Capture the cell that displays the provided text and extract its [x, y] central coordinate. 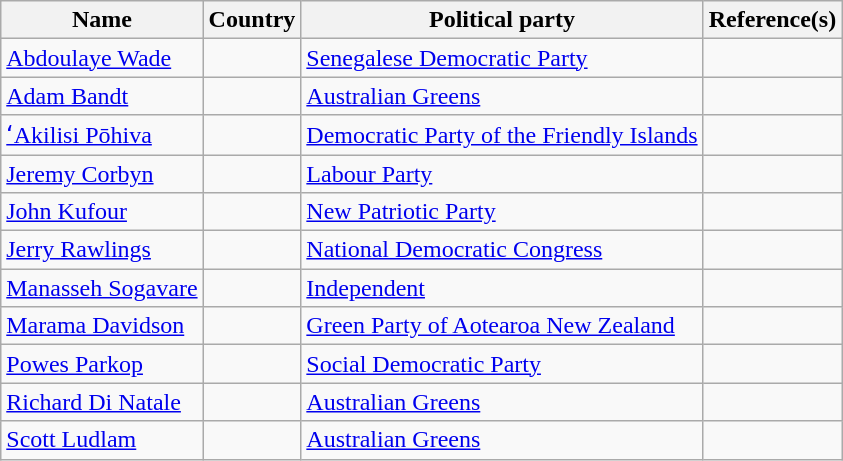
Manasseh Sogavare [102, 288]
Social Democratic Party [502, 364]
New Patriotic Party [502, 212]
Labour Party [502, 173]
National Democratic Congress [502, 250]
Adam Bandt [102, 96]
Reference(s) [772, 20]
Name [102, 20]
Richard Di Natale [102, 402]
Jerry Rawlings [102, 250]
ʻAkilisi Pōhiva [102, 135]
Jeremy Corbyn [102, 173]
Scott Ludlam [102, 440]
Senegalese Democratic Party [502, 58]
Political party [502, 20]
Green Party of Aotearoa New Zealand [502, 326]
Powes Parkop [102, 364]
John Kufour [102, 212]
Independent [502, 288]
Abdoulaye Wade [102, 58]
Country [252, 20]
Democratic Party of the Friendly Islands [502, 135]
Marama Davidson [102, 326]
